Return the (x, y) coordinate for the center point of the cell that contains the specified text.  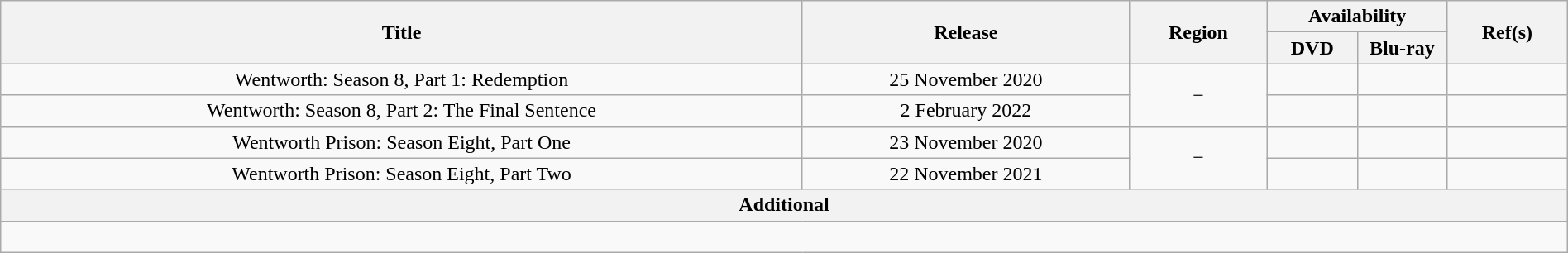
DVD (1312, 48)
Wentworth: Season 8, Part 2: The Final Sentence (402, 111)
Wentworth Prison: Season Eight, Part Two (402, 174)
2 February 2022 (966, 111)
23 November 2020 (966, 142)
Region (1198, 32)
25 November 2020 (966, 79)
Ref(s) (1508, 32)
Wentworth Prison: Season Eight, Part One (402, 142)
Release (966, 32)
Title (402, 32)
Additional (784, 205)
22 November 2021 (966, 174)
Wentworth: Season 8, Part 1: Redemption (402, 79)
Availability (1356, 17)
Blu-ray (1403, 48)
